Scan for the cell matching the given text and deliver its (x, y) coordinate at center. 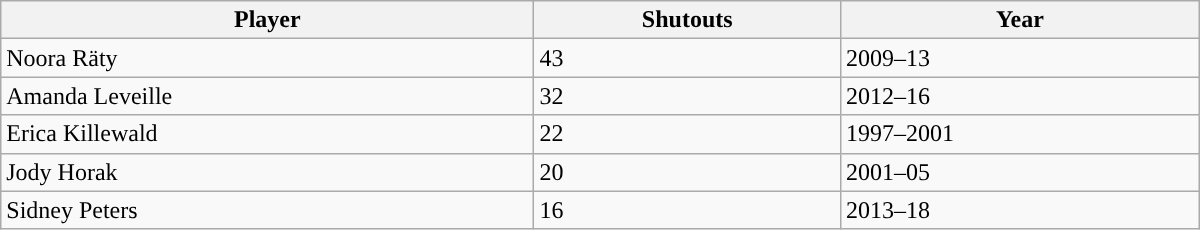
Jody Horak (268, 172)
Year (1020, 20)
Erica Killewald (268, 134)
2009–13 (1020, 58)
16 (688, 210)
2001–05 (1020, 172)
22 (688, 134)
Noora Räty (268, 58)
43 (688, 58)
32 (688, 96)
20 (688, 172)
Shutouts (688, 20)
Sidney Peters (268, 210)
2012–16 (1020, 96)
Player (268, 20)
Amanda Leveille (268, 96)
2013–18 (1020, 210)
1997–2001 (1020, 134)
